Determine the (x, y) coordinate at the center of the cell enclosing the given text.  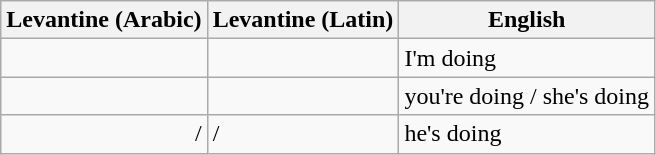
English (527, 20)
Levantine (Arabic) (104, 20)
you're doing / she's doing (527, 96)
I'm doing (527, 58)
Levantine (Latin) (303, 20)
he's doing (527, 134)
